Return [X, Y] of the center of cell containing provided text 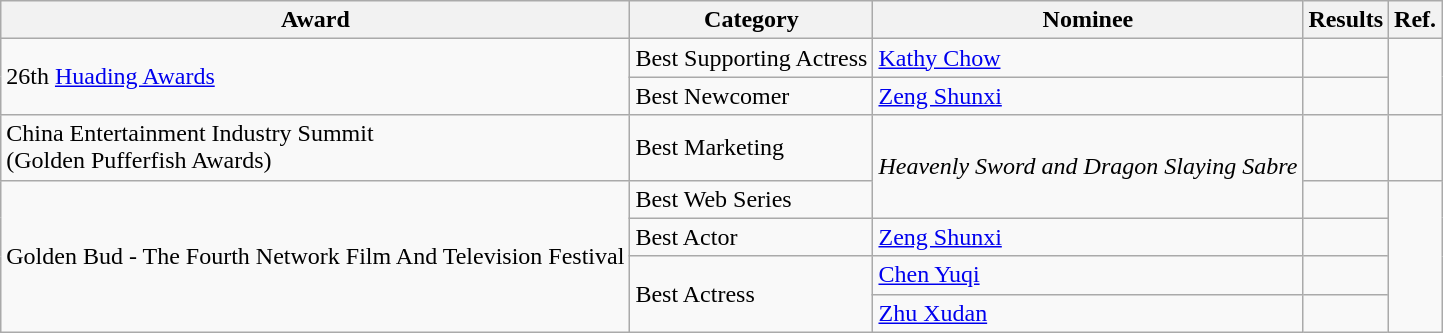
Chen Yuqi [1088, 275]
Best Actor [752, 237]
Category [752, 20]
Best Newcomer [752, 96]
China Entertainment Industry Summit (Golden Pufferfish Awards) [316, 148]
Results [1346, 20]
Best Marketing [752, 148]
Kathy Chow [1088, 58]
Nominee [1088, 20]
Best Actress [752, 294]
26th Huading Awards [316, 77]
Ref. [1416, 20]
Award [316, 20]
Best Web Series [752, 199]
Best Supporting Actress [752, 58]
Heavenly Sword and Dragon Slaying Sabre [1088, 166]
Zhu Xudan [1088, 313]
Golden Bud - The Fourth Network Film And Television Festival [316, 256]
